Return the [x, y] coordinate for the center point of the cell that contains the specified text.  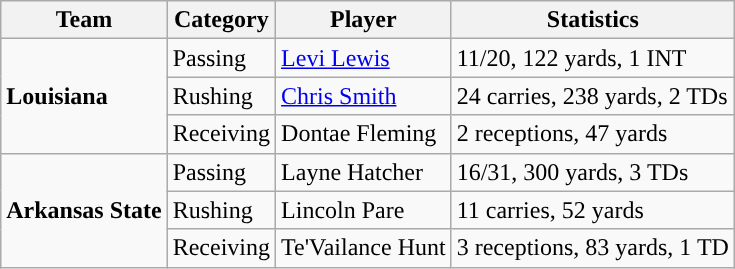
3 receptions, 83 yards, 1 TD [592, 248]
Chris Smith [364, 96]
Category [221, 20]
Player [364, 20]
11/20, 122 yards, 1 INT [592, 58]
Statistics [592, 20]
Arkansas State [84, 210]
Louisiana [84, 96]
Lincoln Pare [364, 210]
Levi Lewis [364, 58]
Team [84, 20]
11 carries, 52 yards [592, 210]
Dontae Fleming [364, 134]
Layne Hatcher [364, 172]
Te'Vailance Hunt [364, 248]
16/31, 300 yards, 3 TDs [592, 172]
24 carries, 238 yards, 2 TDs [592, 96]
2 receptions, 47 yards [592, 134]
